Search for the cell housing the specified text and yield its (x, y) center coordinate. 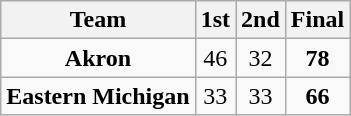
46 (215, 58)
Final (317, 20)
32 (261, 58)
1st (215, 20)
78 (317, 58)
66 (317, 96)
Team (98, 20)
2nd (261, 20)
Akron (98, 58)
Eastern Michigan (98, 96)
